Return the (x, y) coordinate for the center point of the cell that contains the specified text.  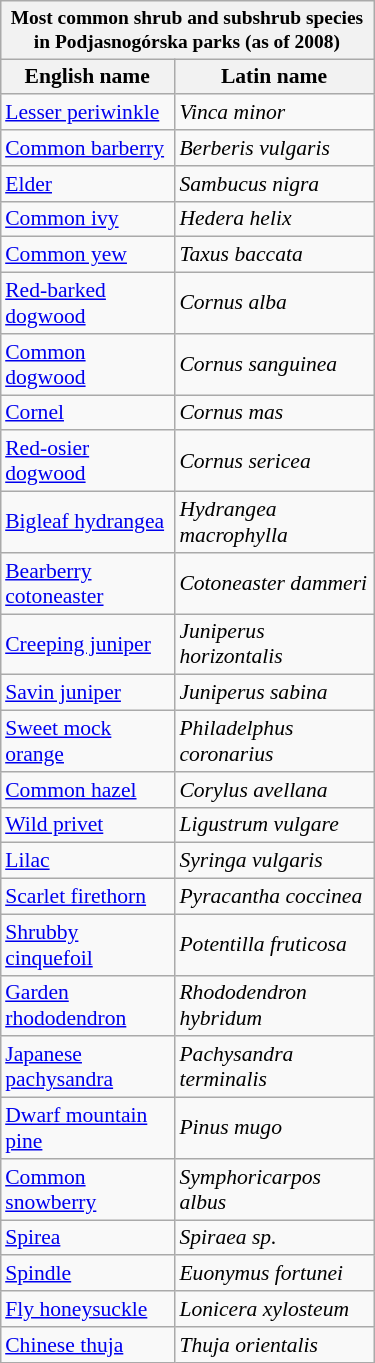
Shrubby cinquefoil (87, 944)
Symphoricarpos albus (274, 1188)
Cornus alba (274, 302)
Creeping juniper (87, 644)
Pachysandra terminalis (274, 1066)
Red-osier dogwood (87, 460)
Ligustrum vulgare (274, 825)
Spindle (87, 1273)
Cornus sanguinea (274, 364)
English name (87, 77)
Philadelphus coronarius (274, 740)
Most common shrub and subshrub species in Podjasnogórska parks (as of 2008) (187, 30)
Rhododendron hybridum (274, 1006)
Taxus baccata (274, 255)
Euonymus fortunei (274, 1273)
Cornel (87, 413)
Juniperus sabina (274, 693)
Common hazel (87, 789)
Lesser periwinkle (87, 112)
Common ivy (87, 219)
Fly honeysuckle (87, 1309)
Lilac (87, 861)
Lonicera xylosteum (274, 1309)
Hydrangea macrophylla (274, 522)
Garden rhododendron (87, 1006)
Vinca minor (274, 112)
Common yew (87, 255)
Cotoneaster dammeri (274, 582)
Corylus avellana (274, 789)
Chinese thuja (87, 1344)
Berberis vulgaris (274, 148)
Dwarf mountain pine (87, 1128)
Wild privet (87, 825)
Elder (87, 183)
Spiraea sp. (274, 1238)
Sambucus nigra (274, 183)
Hedera helix (274, 219)
Latin name (274, 77)
Spirea (87, 1238)
Savin juniper (87, 693)
Scarlet firethorn (87, 896)
Cornus mas (274, 413)
Thuja orientalis (274, 1344)
Pinus mugo (274, 1128)
Red-barked dogwood (87, 302)
Common snowberry (87, 1188)
Pyracantha coccinea (274, 896)
Common barberry (87, 148)
Japanese pachysandra (87, 1066)
Syringa vulgaris (274, 861)
Cornus sericea (274, 460)
Bearberry cotoneaster (87, 582)
Common dogwood (87, 364)
Bigleaf hydrangea (87, 522)
Juniperus horizontalis (274, 644)
Sweet mock orange (87, 740)
Potentilla fruticosa (274, 944)
